Determine the (X, Y) coordinate at the center of the cell enclosing the given text.  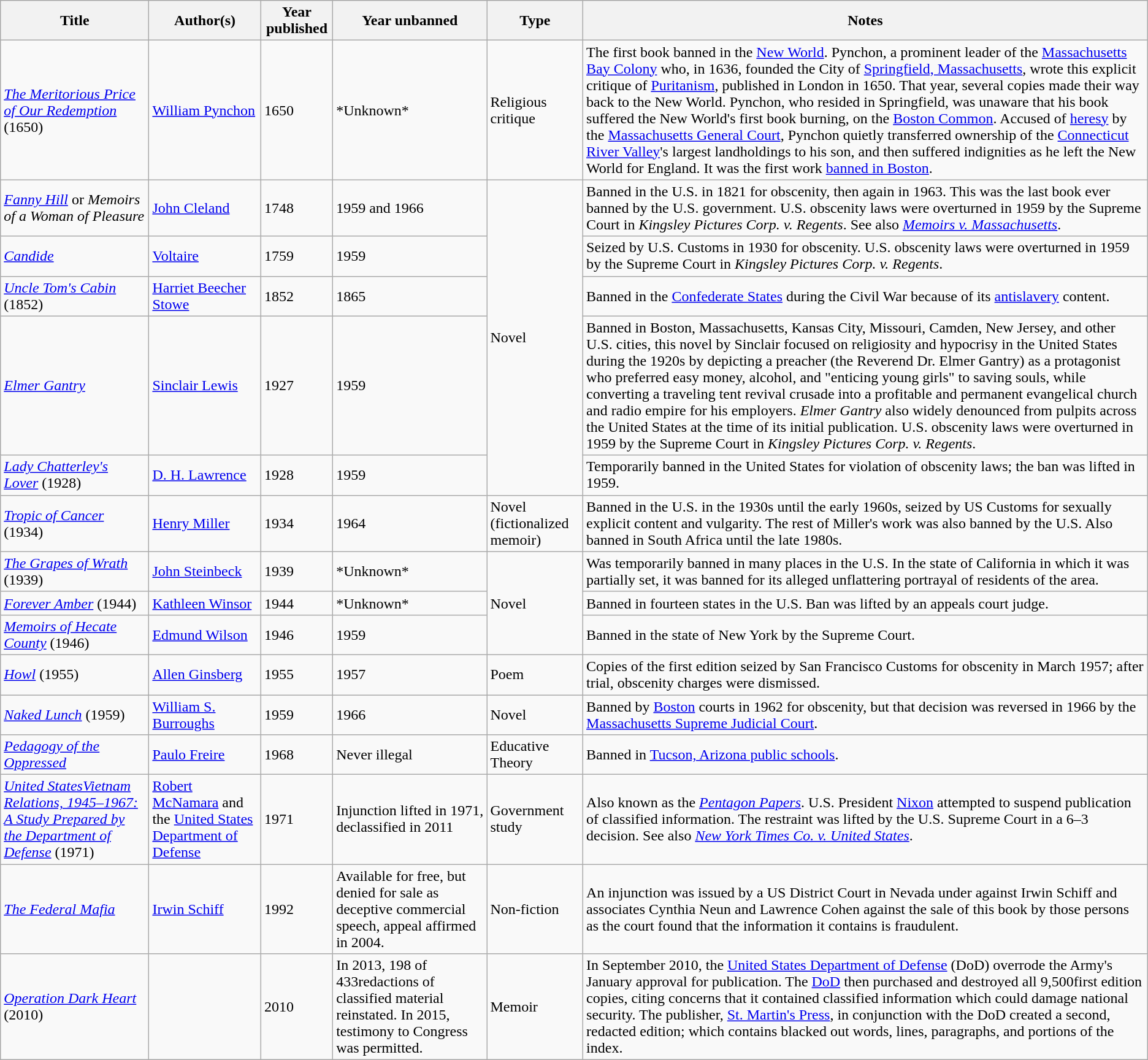
Notes (866, 21)
Religious critique (535, 110)
Banned in the state of New York by the Supreme Court. (866, 634)
Title (75, 21)
1759 (297, 256)
Non-fiction (535, 909)
1748 (297, 208)
1968 (297, 755)
Candide (75, 256)
Operation Dark Heart (2010) (75, 1007)
Elmer Gantry (75, 385)
1927 (297, 385)
Harriet Beecher Stowe (205, 296)
Banned by Boston courts in 1962 for obscenity, but that decision was reversed in 1966 by the Massachusetts Supreme Judicial Court. (866, 714)
1966 (410, 714)
Voltaire (205, 256)
1939 (297, 572)
Injunction lifted in 1971, declassified in 2011 (410, 820)
1957 (410, 675)
1934 (297, 523)
Government study (535, 820)
Naked Lunch (1959) (75, 714)
Memoirs of Hecate County (1946) (75, 634)
2010 (297, 1007)
John Steinbeck (205, 572)
Poem (535, 675)
Educative Theory (535, 755)
1928 (297, 475)
Novel (fictionalized memoir) (535, 523)
1959 and 1966 (410, 208)
The Meritorious Price of Our Redemption (1650) (75, 110)
Sinclair Lewis (205, 385)
Robert McNamara and the United States Department of Defense (205, 820)
Irwin Schiff (205, 909)
Memoir (535, 1007)
Banned in fourteen states in the U.S. Ban was lifted by an appeals court judge. (866, 603)
Available for free, but denied for sale as deceptive commercial speech, appeal affirmed in 2004. (410, 909)
1992 (297, 909)
Banned in Tucson, Arizona public schools. (866, 755)
Edmund Wilson (205, 634)
Year published (297, 21)
1946 (297, 634)
Pedagogy of the Oppressed (75, 755)
Kathleen Winsor (205, 603)
John Cleland (205, 208)
In 2013, 198 of 433redactions of classified material reinstated. In 2015, testimony to Congress was permitted. (410, 1007)
The Grapes of Wrath (1939) (75, 572)
Copies of the first edition seized by San Francisco Customs for obscenity in March 1957; after trial, obscenity charges were dismissed. (866, 675)
Type (535, 21)
1964 (410, 523)
Tropic of Cancer (1934) (75, 523)
Paulo Freire (205, 755)
Author(s) (205, 21)
D. H. Lawrence (205, 475)
1650 (297, 110)
Allen Ginsberg (205, 675)
Lady Chatterley's Lover (1928) (75, 475)
Henry Miller (205, 523)
Never illegal (410, 755)
1971 (297, 820)
The Federal Mafia (75, 909)
United StatesVietnam Relations, 1945–1967: A Study Prepared by the Department of Defense (1971) (75, 820)
Howl (1955) (75, 675)
1944 (297, 603)
William Pynchon (205, 110)
Forever Amber (1944) (75, 603)
Year unbanned (410, 21)
Uncle Tom's Cabin (1852) (75, 296)
1955 (297, 675)
Fanny Hill or Memoirs of a Woman of Pleasure (75, 208)
1852 (297, 296)
William S. Burroughs (205, 714)
1865 (410, 296)
Seized by U.S. Customs in 1930 for obscenity. U.S. obscenity laws were overturned in 1959 by the Supreme Court in Kingsley Pictures Corp. v. Regents. (866, 256)
Banned in the Confederate States during the Civil War because of its antislavery content. (866, 296)
Temporarily banned in the United States for violation of obscenity laws; the ban was lifted in 1959. (866, 475)
